Detect which cell encompasses the target text, then output its (X, Y) center coordinate. 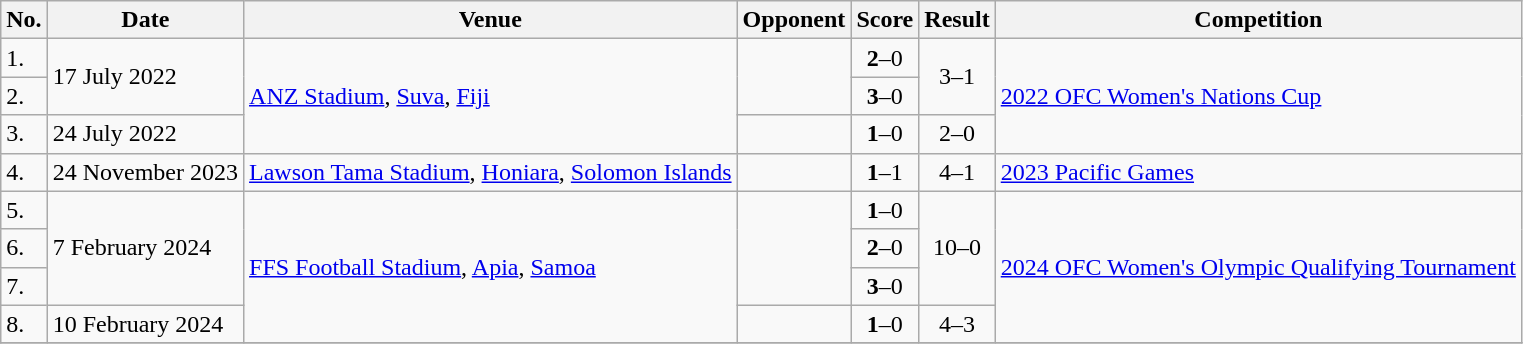
Competition (1258, 20)
7. (24, 286)
24 November 2023 (145, 172)
No. (24, 20)
3. (24, 134)
4–1 (957, 172)
6. (24, 248)
5. (24, 210)
4–3 (957, 324)
2024 OFC Women's Olympic Qualifying Tournament (1258, 267)
Lawson Tama Stadium, Honiara, Solomon Islands (491, 172)
2023 Pacific Games (1258, 172)
Opponent (794, 20)
24 July 2022 (145, 134)
1. (24, 58)
8. (24, 324)
FFS Football Stadium, Apia, Samoa (491, 267)
Score (885, 20)
10–0 (957, 248)
2. (24, 96)
10 February 2024 (145, 324)
Result (957, 20)
3–1 (957, 77)
7 February 2024 (145, 248)
4. (24, 172)
2022 OFC Women's Nations Cup (1258, 96)
ANZ Stadium, Suva, Fiji (491, 96)
17 July 2022 (145, 77)
Venue (491, 20)
1–1 (885, 172)
Date (145, 20)
